Capture the cell that displays the provided text and extract its [x, y] central coordinate. 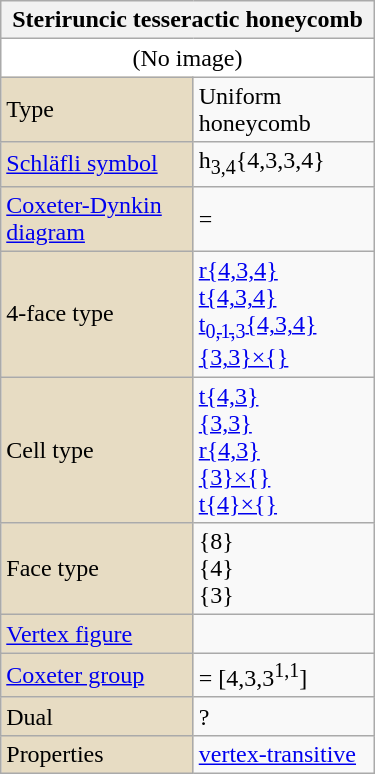
4-face type [97, 314]
Cell type [97, 450]
Schläfli symbol [97, 164]
= [284, 218]
vertex-transitive [284, 754]
(No image) [188, 58]
h3,4{4,3,3,4} [284, 164]
= [4,3,31,1] [284, 676]
Steriruncic tesseractic honeycomb [188, 20]
Uniform honeycomb [284, 110]
Type [97, 110]
Dual [97, 716]
Vertex figure [97, 634]
Coxeter group [97, 676]
{8}{4}{3} [284, 569]
r{4,3,4}t{4,3,4}t0,1,3{4,3,4}{3,3}×{} [284, 314]
Face type [97, 569]
t{4,3}{3,3}r{4,3}{3}×{}t{4}×{} [284, 450]
Properties [97, 754]
Coxeter-Dynkin diagram [97, 218]
? [284, 716]
